Locate the cell with the specified text and output its [X, Y] center coordinate. 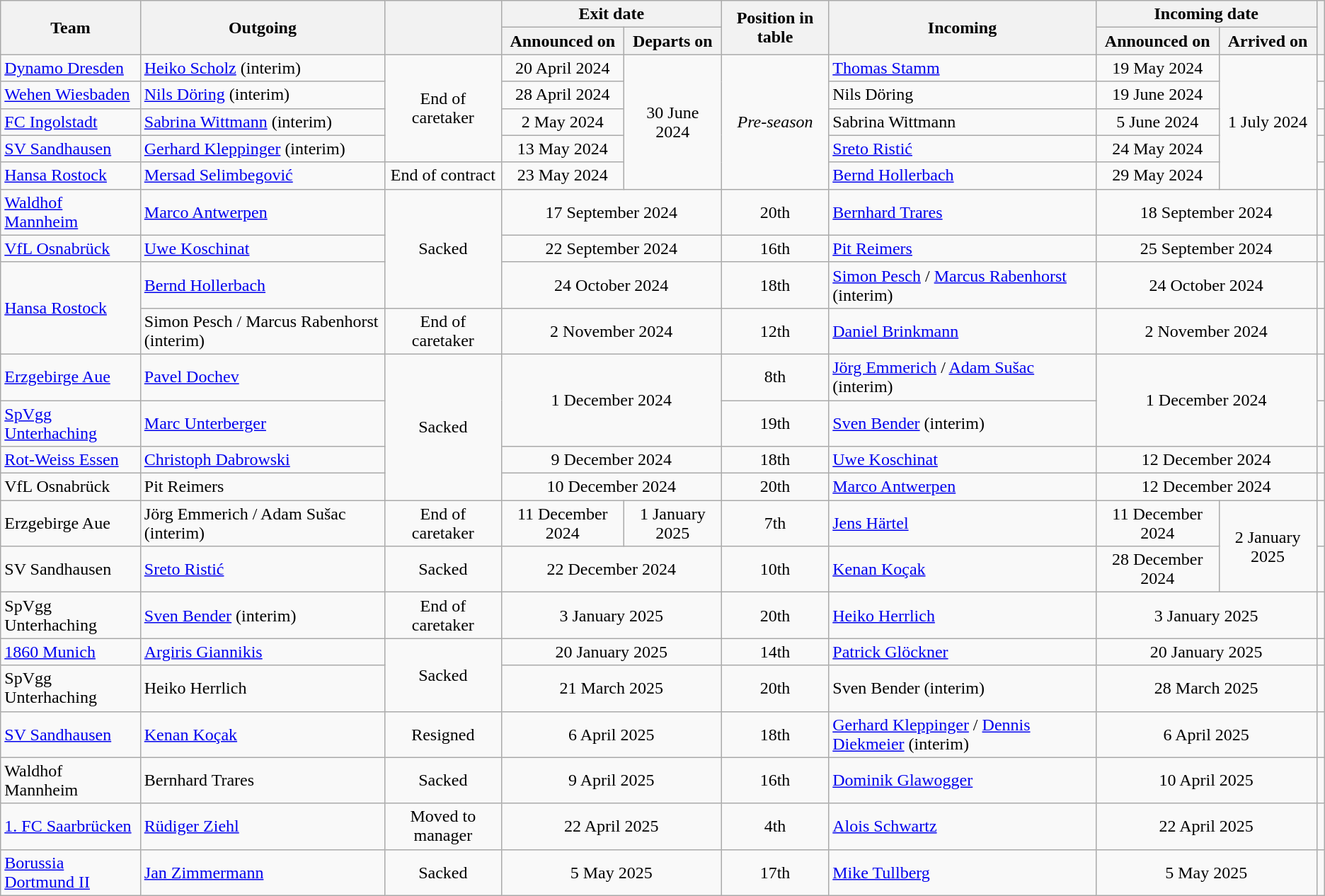
Daniel Brinkmann [963, 331]
Resigned [443, 735]
28 December 2024 [1157, 569]
1 January 2025 [672, 524]
10th [774, 569]
19 May 2024 [1157, 68]
24 May 2024 [1157, 149]
Moved to manager [443, 827]
Pre-season [774, 122]
Jan Zimmermann [262, 872]
25 September 2024 [1206, 248]
7th [774, 524]
22 September 2024 [612, 248]
Rot-Weiss Essen [71, 460]
Incoming date [1206, 14]
FC Ingolstadt [71, 122]
End of contract [443, 176]
Departs on [672, 41]
Thomas Stamm [963, 68]
Outgoing [262, 28]
9 April 2025 [612, 780]
Exit date [612, 14]
Heiko Scholz (interim) [262, 68]
17 September 2024 [612, 212]
28 March 2025 [1206, 688]
18 September 2024 [1206, 212]
Rüdiger Ziehl [262, 827]
8th [774, 377]
Sabrina Wittmann (interim) [262, 122]
Sabrina Wittmann [963, 122]
28 April 2024 [562, 95]
23 May 2024 [562, 176]
19 June 2024 [1157, 95]
Borussia Dortmund II [71, 872]
Gerhard Kleppinger / Dennis Diekmeier (interim) [963, 735]
Nils Döring (interim) [262, 95]
1860 Munich [71, 652]
Pavel Dochev [262, 377]
1. FC Saarbrücken [71, 827]
Incoming [963, 28]
17th [774, 872]
Position in table [774, 28]
4th [774, 827]
5 June 2024 [1157, 122]
1 July 2024 [1268, 122]
Wehen Wiesbaden [71, 95]
Alois Schwartz [963, 827]
29 May 2024 [1157, 176]
22 December 2024 [612, 569]
2 May 2024 [562, 122]
14th [774, 652]
10 December 2024 [612, 487]
Marc Unterberger [262, 423]
13 May 2024 [562, 149]
Mike Tullberg [963, 872]
21 March 2025 [612, 688]
30 June 2024 [672, 122]
Mersad Selimbegović [262, 176]
2 January 2025 [1268, 546]
Christoph Dabrowski [262, 460]
Team [71, 28]
10 April 2025 [1206, 780]
Arrived on [1268, 41]
12th [774, 331]
Gerhard Kleppinger (interim) [262, 149]
Dominik Glawogger [963, 780]
Dynamo Dresden [71, 68]
Patrick Glöckner [963, 652]
Argiris Giannikis [262, 652]
Nils Döring [963, 95]
20 April 2024 [562, 68]
9 December 2024 [612, 460]
Jens Härtel [963, 524]
19th [774, 423]
